Scan for the cell matching the given text and deliver its [X, Y] coordinate at center. 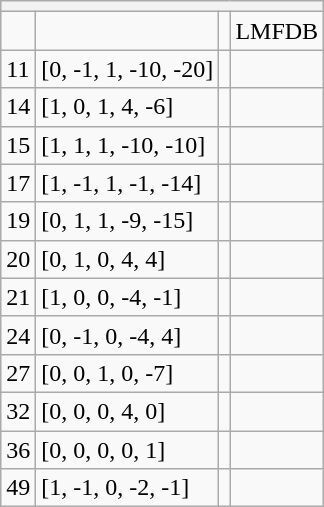
[0, 1, 1, -9, -15] [128, 221]
24 [18, 335]
[1, 0, 1, 4, -6] [128, 107]
[1, 1, 1, -10, -10] [128, 145]
15 [18, 145]
17 [18, 183]
[0, 1, 0, 4, 4] [128, 259]
36 [18, 449]
32 [18, 411]
[1, 0, 0, -4, -1] [128, 297]
49 [18, 488]
21 [18, 297]
19 [18, 221]
27 [18, 373]
[1, -1, 0, -2, -1] [128, 488]
LMFDB [277, 31]
14 [18, 107]
[0, -1, 1, -10, -20] [128, 69]
[0, 0, 0, 4, 0] [128, 411]
[0, 0, 1, 0, -7] [128, 373]
[1, -1, 1, -1, -14] [128, 183]
[0, -1, 0, -4, 4] [128, 335]
[0, 0, 0, 0, 1] [128, 449]
11 [18, 69]
20 [18, 259]
